Locate the cell with the specified text and output its [X, Y] center coordinate. 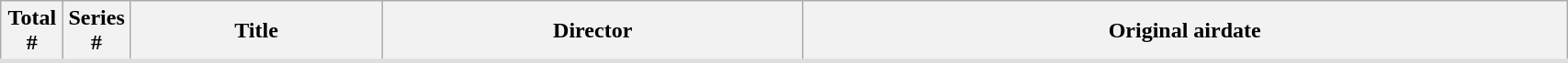
Director [593, 31]
Original airdate [1185, 31]
Series# [96, 31]
Title [255, 31]
Total# [32, 31]
